Capture the cell that displays the provided text and extract its [X, Y] central coordinate. 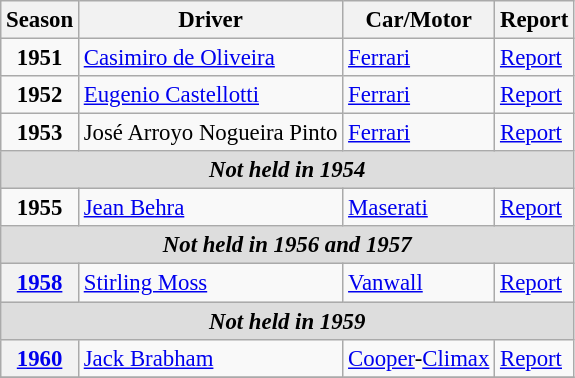
José Arroyo Nogueira Pinto [210, 133]
1952 [40, 95]
Not held in 1956 and 1957 [288, 245]
1958 [40, 283]
Eugenio Castellotti [210, 95]
Season [40, 20]
Not held in 1954 [288, 170]
Stirling Moss [210, 283]
Cooper-Climax [419, 358]
1953 [40, 133]
1955 [40, 208]
Car/Motor [419, 20]
1951 [40, 58]
Jack Brabham [210, 358]
Driver [210, 20]
Not held in 1959 [288, 321]
Jean Behra [210, 208]
Maserati [419, 208]
Vanwall [419, 283]
Casimiro de Oliveira [210, 58]
1960 [40, 358]
